Return (x, y) of the center of cell containing provided text 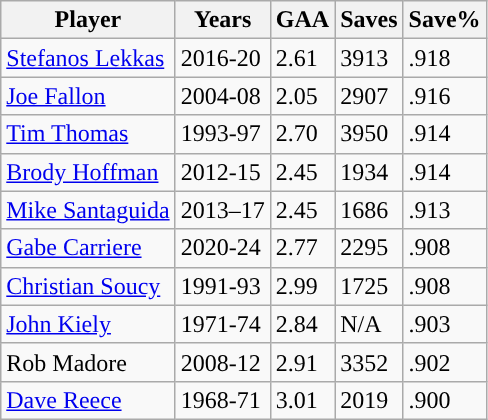
3.01 (302, 400)
2.61 (302, 58)
Christian Soucy (88, 286)
Save% (444, 20)
2020-24 (222, 248)
Player (88, 20)
Dave Reece (88, 400)
2295 (369, 248)
2.91 (302, 362)
N/A (369, 324)
.916 (444, 96)
Mike Santaguida (88, 210)
3913 (369, 58)
2.99 (302, 286)
2.70 (302, 134)
2013–17 (222, 210)
2004-08 (222, 96)
2012-15 (222, 172)
.913 (444, 210)
Brody Hoffman (88, 172)
Rob Madore (88, 362)
Joe Fallon (88, 96)
1971-74 (222, 324)
3352 (369, 362)
2016-20 (222, 58)
3950 (369, 134)
2.84 (302, 324)
.903 (444, 324)
John Kiely (88, 324)
Years (222, 20)
1934 (369, 172)
2008-12 (222, 362)
1968-71 (222, 400)
Gabe Carriere (88, 248)
2.77 (302, 248)
.902 (444, 362)
GAA (302, 20)
1686 (369, 210)
.918 (444, 58)
.900 (444, 400)
Stefanos Lekkas (88, 58)
2.05 (302, 96)
2907 (369, 96)
Tim Thomas (88, 134)
2019 (369, 400)
Saves (369, 20)
1991-93 (222, 286)
1725 (369, 286)
1993-97 (222, 134)
